Determine the [X, Y] coordinate at the center of the cell enclosing the given text.  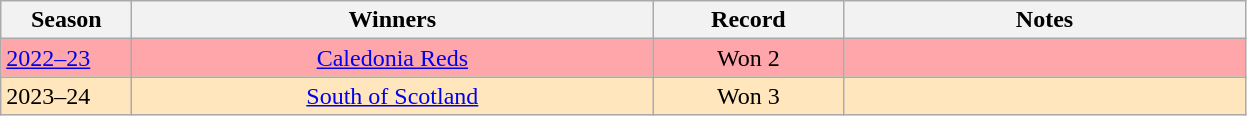
Caledonia Reds [392, 58]
2022–23 [66, 58]
Record [748, 20]
Winners [392, 20]
Notes [1044, 20]
2023–24 [66, 96]
South of Scotland [392, 96]
Won 2 [748, 58]
Won 3 [748, 96]
Season [66, 20]
